For the text-containing cell, return its midpoint in (X, Y) coordinate format. 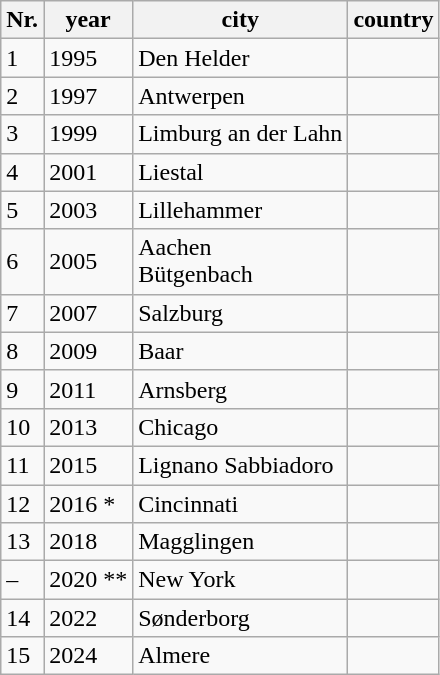
1995 (88, 58)
Chicago (240, 427)
2015 (88, 465)
1 (22, 58)
Nr. (22, 20)
3 (22, 134)
9 (22, 389)
15 (22, 656)
Sønderborg (240, 618)
11 (22, 465)
Antwerpen (240, 96)
Limburg an der Lahn (240, 134)
2016 * (88, 503)
13 (22, 542)
country (394, 20)
New York (240, 580)
city (240, 20)
1999 (88, 134)
6 (22, 262)
8 (22, 351)
2005 (88, 262)
2003 (88, 210)
10 (22, 427)
2020 ** (88, 580)
Lillehammer (240, 210)
2011 (88, 389)
2 (22, 96)
AachenBütgenbach (240, 262)
Lignano Sabbiadoro (240, 465)
Magglingen (240, 542)
Baar (240, 351)
2024 (88, 656)
Almere (240, 656)
Cincinnati (240, 503)
2007 (88, 313)
2013 (88, 427)
– (22, 580)
12 (22, 503)
Den Helder (240, 58)
Liestal (240, 172)
5 (22, 210)
4 (22, 172)
year (88, 20)
14 (22, 618)
2018 (88, 542)
2022 (88, 618)
1997 (88, 96)
2009 (88, 351)
Salzburg (240, 313)
7 (22, 313)
Arnsberg (240, 389)
2001 (88, 172)
